Extract the [x, y] coordinate from the center of the cell holding the provided text.  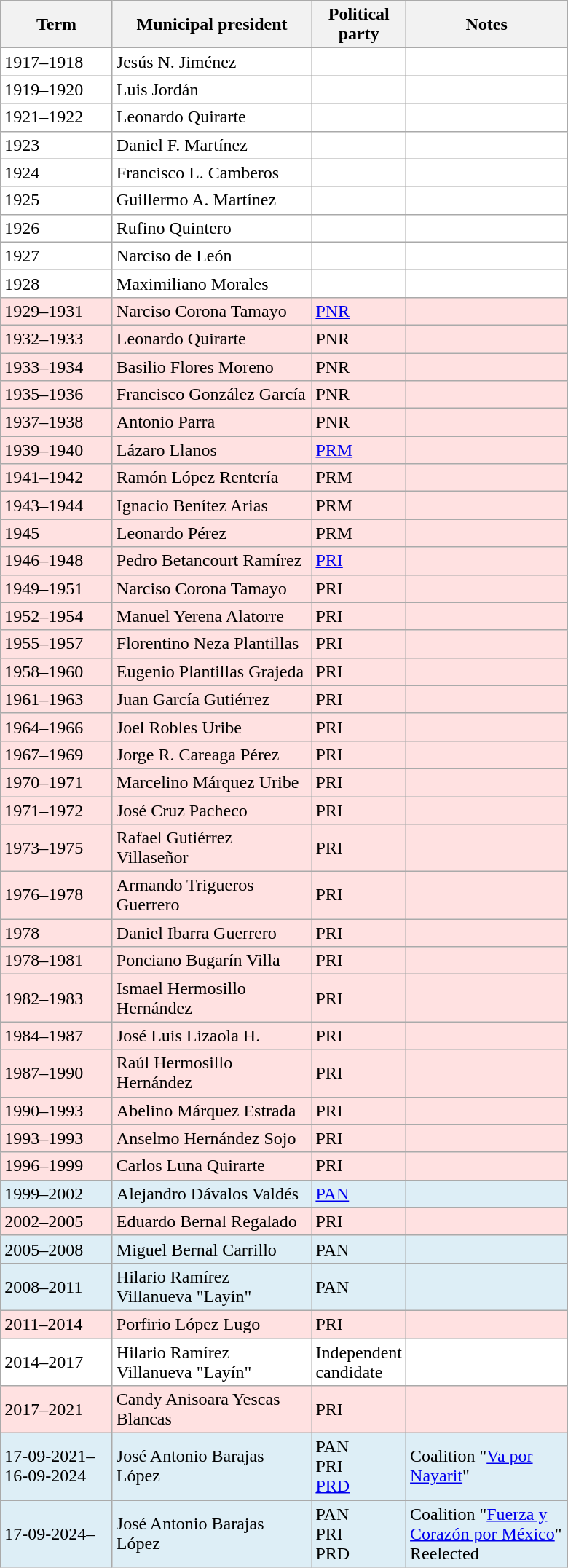
Francisco González García [212, 395]
1987–1990 [57, 1073]
Jesús N. Jiménez [212, 62]
1919–1920 [57, 90]
Ramón López Rentería [212, 478]
Coalition "Va por Nayarit" [486, 1467]
1927 [57, 256]
1993–1993 [57, 1138]
Guillermo A. Martínez [212, 200]
2014–2017 [57, 1362]
1978 [57, 933]
Term [57, 25]
Armando Trigueros Guerrero [212, 896]
Rafael Gutiérrez Villaseñor [212, 848]
Manuel Yerena Alatorre [212, 616]
1924 [57, 173]
1955–1957 [57, 644]
Maximiliano Morales [212, 283]
17-09-2024– [57, 1534]
1929–1931 [57, 311]
Eugenio Plantillas Grajeda [212, 671]
1945 [57, 533]
1943–1944 [57, 505]
1932–1933 [57, 339]
Alejandro Dávalos Valdés [212, 1194]
1939–1940 [57, 450]
Independent candidate [359, 1362]
1982–1983 [57, 998]
Antonio Parra [212, 422]
Carlos Luna Quirarte [212, 1166]
Political party [359, 25]
1971–1972 [57, 811]
Raúl Hermosillo Hernández [212, 1073]
1952–1954 [57, 616]
1964–1966 [57, 727]
1973–1975 [57, 848]
Basilio Flores Moreno [212, 366]
Abelino Márquez Estrada [212, 1111]
Ignacio Benítez Arias [212, 505]
Marcelino Márquez Uribe [212, 782]
Leonardo Pérez [212, 533]
1925 [57, 200]
1967–1969 [57, 755]
1946–1948 [57, 561]
1978–1981 [57, 961]
1976–1978 [57, 896]
17-09-2021–16-09-2024 [57, 1467]
1917–1918 [57, 62]
2017–2021 [57, 1410]
1928 [57, 283]
1970–1971 [57, 782]
Notes [486, 25]
Municipal president [212, 25]
Daniel F. Martínez [212, 145]
Daniel Ibarra Guerrero [212, 933]
Jorge R. Careaga Pérez [212, 755]
Narciso de León [212, 256]
Pedro Betancourt Ramírez [212, 561]
Ismael Hermosillo Hernández [212, 998]
1941–1942 [57, 478]
Lázaro Llanos [212, 450]
Coalition "Fuerza y Corazón por México" Reelected [486, 1534]
José Cruz Pacheco [212, 811]
Rufino Quintero [212, 228]
2002–2005 [57, 1221]
Porfirio López Lugo [212, 1324]
Florentino Neza Plantillas [212, 644]
1926 [57, 228]
Eduardo Bernal Regalado [212, 1221]
1999–2002 [57, 1194]
1937–1938 [57, 422]
Candy Anisoara Yescas Blancas [212, 1410]
1933–1934 [57, 366]
1935–1936 [57, 395]
José Luis Lizaola H. [212, 1036]
1990–1993 [57, 1111]
Luis Jordán [212, 90]
1961–1963 [57, 699]
1984–1987 [57, 1036]
1996–1999 [57, 1166]
Miguel Bernal Carrillo [212, 1249]
2008–2011 [57, 1286]
1921–1922 [57, 117]
Ponciano Bugarín Villa [212, 961]
1949–1951 [57, 588]
Anselmo Hernández Sojo [212, 1138]
2011–2014 [57, 1324]
1923 [57, 145]
Juan García Gutiérrez [212, 699]
2005–2008 [57, 1249]
1958–1960 [57, 671]
Joel Robles Uribe [212, 727]
Francisco L. Camberos [212, 173]
